Return (X, Y) of the center of cell containing provided text 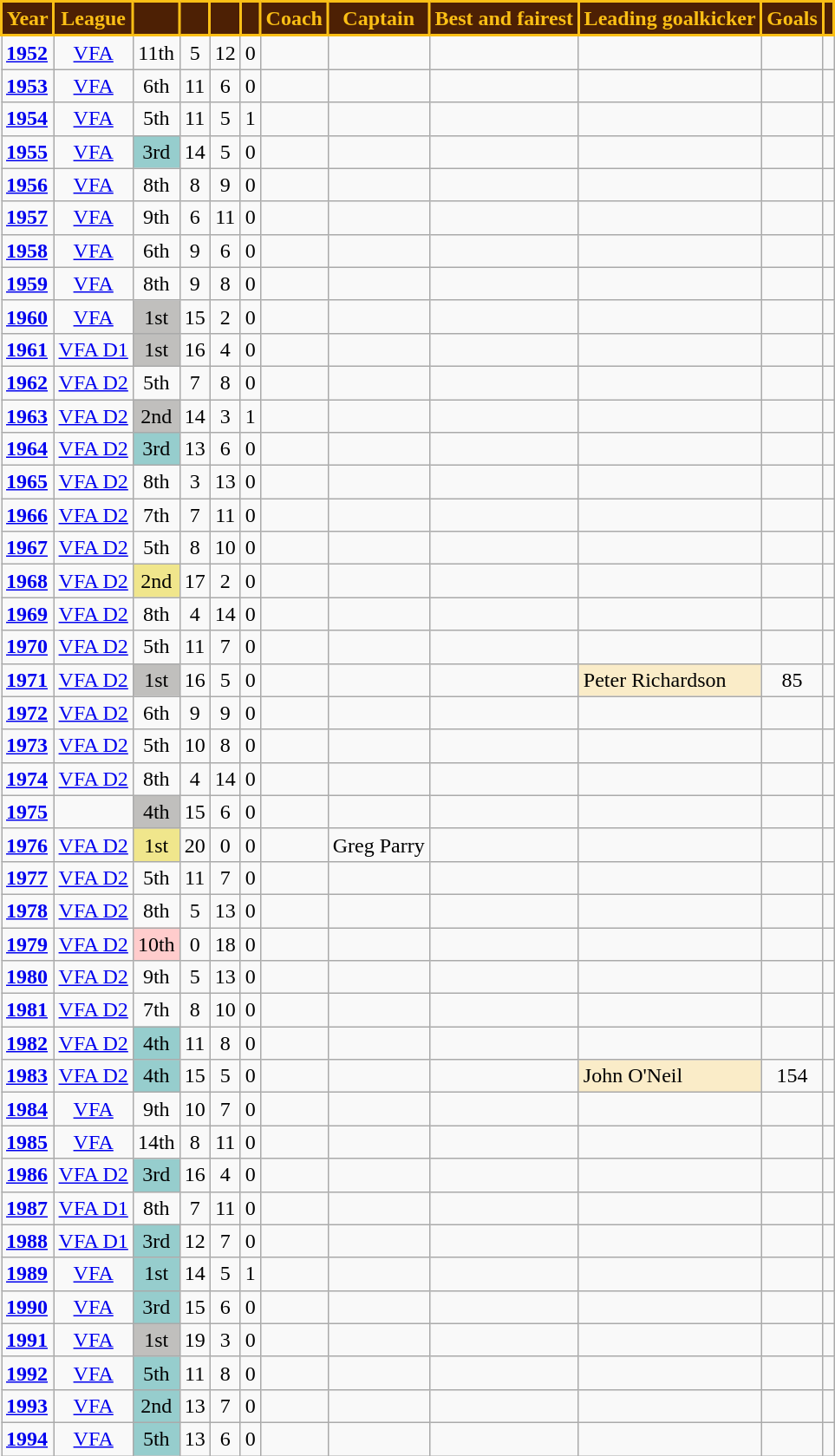
1976 (28, 845)
1963 (28, 415)
1982 (28, 1043)
Leading goalkicker (669, 19)
20 (194, 845)
1993 (28, 1406)
Goals (793, 19)
Peter Richardson (669, 680)
1975 (28, 812)
1961 (28, 349)
1991 (28, 1340)
1980 (28, 977)
14th (156, 1142)
League (94, 19)
1970 (28, 647)
1987 (28, 1208)
1974 (28, 779)
1964 (28, 449)
1971 (28, 680)
1965 (28, 482)
1966 (28, 515)
1992 (28, 1373)
1988 (28, 1241)
1957 (28, 218)
1984 (28, 1109)
1969 (28, 614)
1981 (28, 1010)
1986 (28, 1175)
11th (156, 52)
1967 (28, 548)
85 (793, 680)
1989 (28, 1274)
1968 (28, 581)
1962 (28, 382)
1994 (28, 1439)
Captain (378, 19)
1960 (28, 317)
Best and fairest (504, 19)
1972 (28, 713)
18 (225, 944)
17 (194, 581)
1952 (28, 52)
154 (793, 1076)
1973 (28, 746)
Greg Parry (378, 845)
1978 (28, 911)
1979 (28, 944)
John O'Neil (669, 1076)
1954 (28, 119)
Coach (294, 19)
1958 (28, 251)
1977 (28, 878)
1959 (28, 284)
10th (156, 944)
Year (28, 19)
1990 (28, 1307)
1983 (28, 1076)
1953 (28, 86)
1985 (28, 1142)
1955 (28, 152)
19 (194, 1340)
1956 (28, 185)
